Determine the [X, Y] coordinate at the center of the cell enclosing the given text.  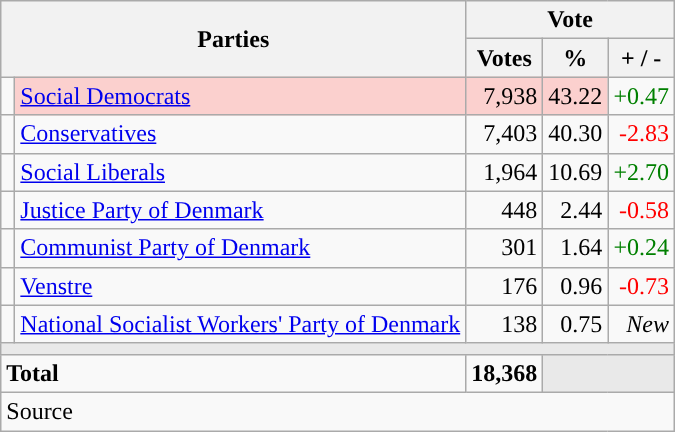
176 [504, 286]
Source [338, 411]
0.75 [576, 324]
1,964 [504, 172]
7,403 [504, 134]
138 [504, 324]
+ / - [642, 58]
Vote [570, 20]
Social Liberals [240, 172]
10.69 [576, 172]
+0.47 [642, 96]
-0.58 [642, 210]
Parties [234, 39]
Votes [504, 58]
Conservatives [240, 134]
-0.73 [642, 286]
18,368 [504, 373]
43.22 [576, 96]
Social Democrats [240, 96]
Venstre [240, 286]
+0.24 [642, 248]
National Socialist Workers' Party of Denmark [240, 324]
2.44 [576, 210]
% [576, 58]
40.30 [576, 134]
+2.70 [642, 172]
0.96 [576, 286]
7,938 [504, 96]
448 [504, 210]
New [642, 324]
-2.83 [642, 134]
1.64 [576, 248]
Communist Party of Denmark [240, 248]
Total [234, 373]
301 [504, 248]
Justice Party of Denmark [240, 210]
